Scan for the cell matching the given text and deliver its [x, y] coordinate at center. 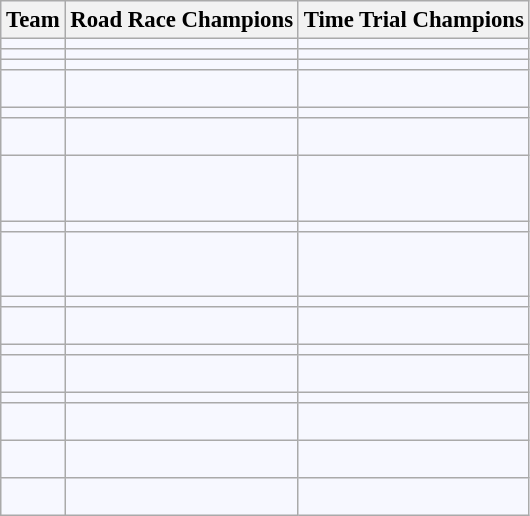
Time Trial Champions [414, 20]
Team [33, 20]
Road Race Champions [182, 20]
